Find where the given text appears and provide that cell's center as (X, Y) coordinate. 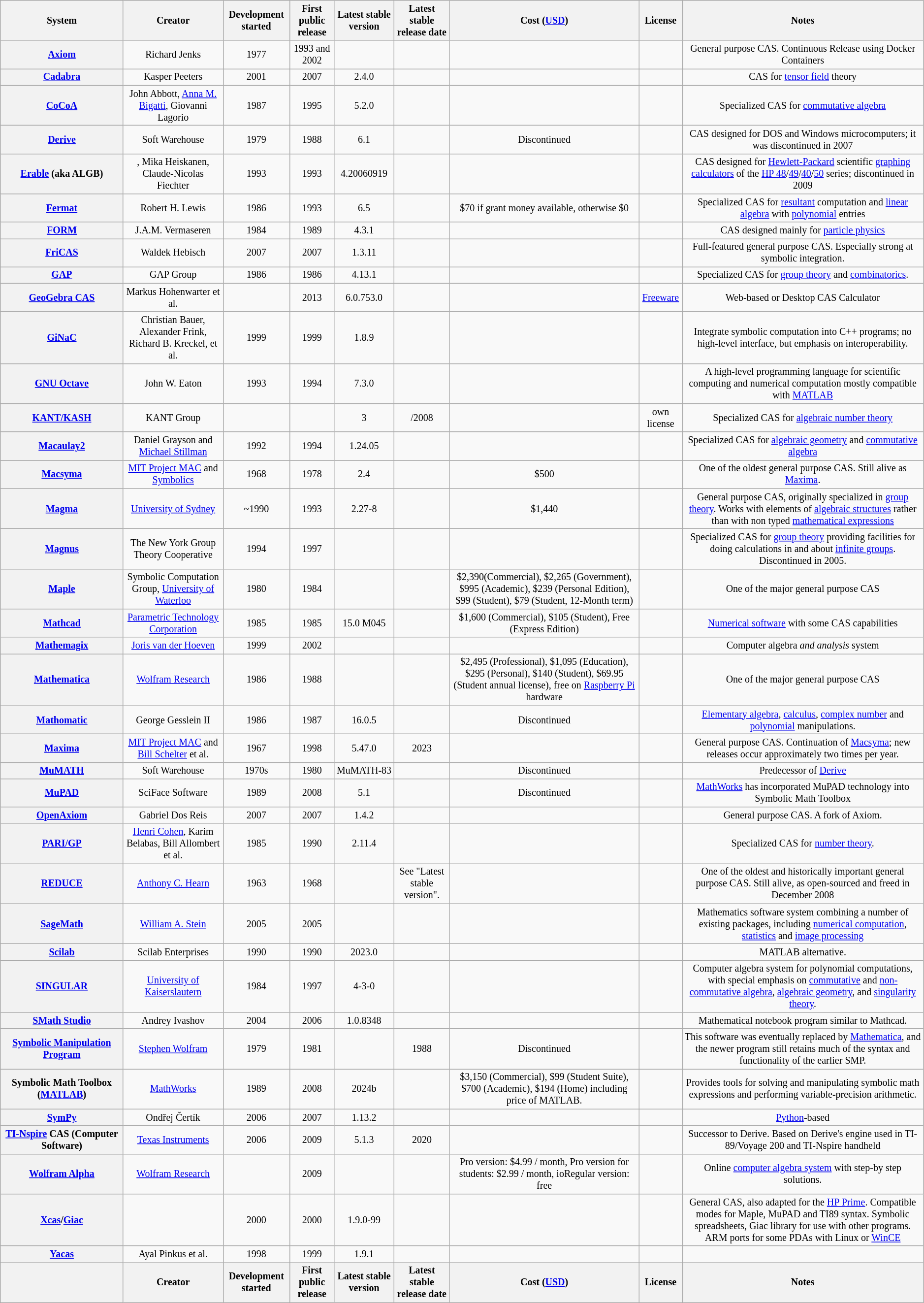
1.3.11 (364, 253)
$1,440 (544, 509)
Symbolic Math Toolbox (MATLAB) (62, 1089)
Scilab Enterprises (173, 952)
Python-based (802, 1117)
KANT Group (173, 418)
Macaulay2 (62, 446)
1963 (256, 883)
System (62, 21)
Specialized CAS for commutative algebra (802, 105)
$500 (544, 475)
1.0.8348 (364, 1020)
PARI/GP (62, 844)
Specialized CAS for group theory providing facilities for doing calculations in and about infinite groups. Discontinued in 2005. (802, 549)
4.13.1 (364, 275)
6.1 (364, 140)
Mathomatic (62, 720)
SciFace Software (173, 793)
2002 (312, 645)
Specialized CAS for group theory and combinatorics. (802, 275)
Maple (62, 589)
Computer algebra and analysis system (802, 645)
Mathematica (62, 680)
GeoGebra CAS (62, 297)
, Mika Heiskanen, Claude-Nicolas Fiechter (173, 173)
SymPy (62, 1117)
Specialized CAS for algebraic geometry and commutative algebra (802, 446)
SMath Studio (62, 1020)
4.20060919 (364, 173)
16.0.5 (364, 720)
Derive (62, 140)
George Gesslein II (173, 720)
One of the oldest general purpose CAS. Still alive as Maxima. (802, 475)
MuMATH-83 (364, 770)
$2,495 (Professional), $1,095 (Education), $295 (Personal), $140 (Student), $69.95 (Student annual license), free on Raspberry Pi hardware (544, 680)
GAP Group (173, 275)
Numerical software with some CAS capabilities (802, 623)
MathWorks has incorporated MuPAD technology into Symbolic Math Toolbox (802, 793)
Ondřej Čertík (173, 1117)
John W. Eaton (173, 384)
1977 (256, 55)
Successor to Derive. Based on Derive's engine used in TI-89/Voyage 200 and TI-Nspire handheld (802, 1140)
Cadabra (62, 77)
General purpose CAS. Continuous Release using Docker Containers (802, 55)
GNU Octave (62, 384)
Waldek Hebisch (173, 253)
$2,390(Commercial), $2,265 (Government), $995 (Academic), $239 (Personal Edition), $99 (Student), $79 (Student, 12-Month term) (544, 589)
MathWorks (173, 1089)
General purpose CAS. A fork of Axiom. (802, 815)
Specialized CAS for resultant computation and linear algebra with polynomial entries (802, 208)
2.27-8 (364, 509)
2004 (256, 1020)
TI-Nspire CAS (Computer Software) (62, 1140)
Integrate symbolic computation into C++ programs; no high-level interface, but emphasis on interoperability. (802, 338)
Web-based or Desktop CAS Calculator (802, 297)
Mathematical notebook program similar to Mathcad. (802, 1020)
MuMATH (62, 770)
This software was eventually replaced by Mathematica, and the newer program still retains much of the syntax and functionality of the earlier SMP. (802, 1049)
University of Kaiserslautern (173, 987)
Wolfram Alpha (62, 1174)
2.11.4 (364, 844)
Mathemagix (62, 645)
Erable (aka ALGB) (62, 173)
$3,150 (Commercial), $99 (Student Suite), $700 (Academic), $194 (Home) including price of MATLAB. (544, 1089)
1978 (312, 475)
Symbolic Computation Group, University of Waterloo (173, 589)
William A. Stein (173, 924)
5.1 (364, 793)
Ayal Pinkus et al. (173, 1254)
SageMath (62, 924)
1970s (256, 770)
1981 (312, 1049)
~1990 (256, 509)
See "Latest stable version". (421, 883)
Freeware (661, 297)
Fermat (62, 208)
Yacas (62, 1254)
CAS designed mainly for particle physics (802, 230)
Magma (62, 509)
Gabriel Dos Reis (173, 815)
Elementary algebra, calculus, complex number and polynomial manipulations. (802, 720)
Axiom (62, 55)
Mathcad (62, 623)
1993 and 2002 (312, 55)
4.3.1 (364, 230)
MIT Project MAC and Bill Schelter et al. (173, 749)
Predecessor of Derive (802, 770)
KANT/KASH (62, 418)
4-3-0 (364, 987)
15.0 M045 (364, 623)
Daniel Grayson and Michael Stillman (173, 446)
MATLAB alternative. (802, 952)
$1,600 (Commercial), $105 (Student), Free (Express Edition) (544, 623)
2.4.0 (364, 77)
FORM (62, 230)
Markus Hohenwarter et al. (173, 297)
Anthony C. Hearn (173, 883)
FriCAS (62, 253)
One of the oldest and historically important general purpose CAS. Still alive, as open-sourced and freed in December 2008 (802, 883)
Magnus (62, 549)
General purpose CAS. Continuation of Macsyma; new releases occur approximately two times per year. (802, 749)
5.2.0 (364, 105)
1.8.9 (364, 338)
Full-featured general purpose CAS. Especially strong at symbolic integration. (802, 253)
Symbolic Manipulation Program (62, 1049)
Pro version: $4.99 / month, Pro version for students: $2.99 / month, ioRegular version: free (544, 1174)
7.3.0 (364, 384)
3 (364, 418)
Provides tools for solving and manipulating symbolic math expressions and performing variable-precision arithmetic. (802, 1089)
/2008 (421, 418)
2023.0 (364, 952)
OpenAxiom (62, 815)
Christian Bauer, Alexander Frink, Richard B. Kreckel, et al. (173, 338)
1995 (312, 105)
Xcas/Giac (62, 1220)
2020 (421, 1140)
University of Sydney (173, 509)
Online computer algebra system with step-by step solutions. (802, 1174)
J.A.M. Vermaseren (173, 230)
Henri Cohen, Karim Belabas, Bill Allombert et al. (173, 844)
2.4 (364, 475)
$70 if grant money available, otherwise $0 (544, 208)
Robert H. Lewis (173, 208)
Texas Instruments (173, 1140)
Specialized CAS for algebraic number theory (802, 418)
CAS designed for Hewlett-Packard scientific graphing calculators of the HP 48/49/40/50 series; discontinued in 2009 (802, 173)
6.5 (364, 208)
1.9.0-99 (364, 1220)
Macsyma (62, 475)
1992 (256, 446)
SINGULAR (62, 987)
2023 (421, 749)
CoCoA (62, 105)
1.9.1 (364, 1254)
1967 (256, 749)
2013 (312, 297)
The New York Group Theory Cooperative (173, 549)
1.4.2 (364, 815)
Specialized CAS for number theory. (802, 844)
5.47.0 (364, 749)
MIT Project MAC and Symbolics (173, 475)
Joris van der Hoeven (173, 645)
Richard Jenks (173, 55)
Parametric Technology Corporation (173, 623)
5.1.3 (364, 1140)
2001 (256, 77)
1.24.05 (364, 446)
Andrey Ivashov (173, 1020)
CAS for tensor field theory (802, 77)
2024b (364, 1089)
own license (661, 418)
REDUCE (62, 883)
1.13.2 (364, 1117)
6.0.753.0 (364, 297)
GAP (62, 275)
Mathematics software system combining a number of existing packages, including numerical computation, statistics and image processing (802, 924)
Maxima (62, 749)
Stephen Wolfram (173, 1049)
GiNaC (62, 338)
John Abbott, Anna M. Bigatti, Giovanni Lagorio (173, 105)
CAS designed for DOS and Windows microcomputers; it was discontinued in 2007 (802, 140)
Kasper Peeters (173, 77)
Scilab (62, 952)
MuPAD (62, 793)
A high-level programming language for scientific computing and numerical computation mostly compatible with MATLAB (802, 384)
